Scan for the cell matching the given text and deliver its [X, Y] coordinate at center. 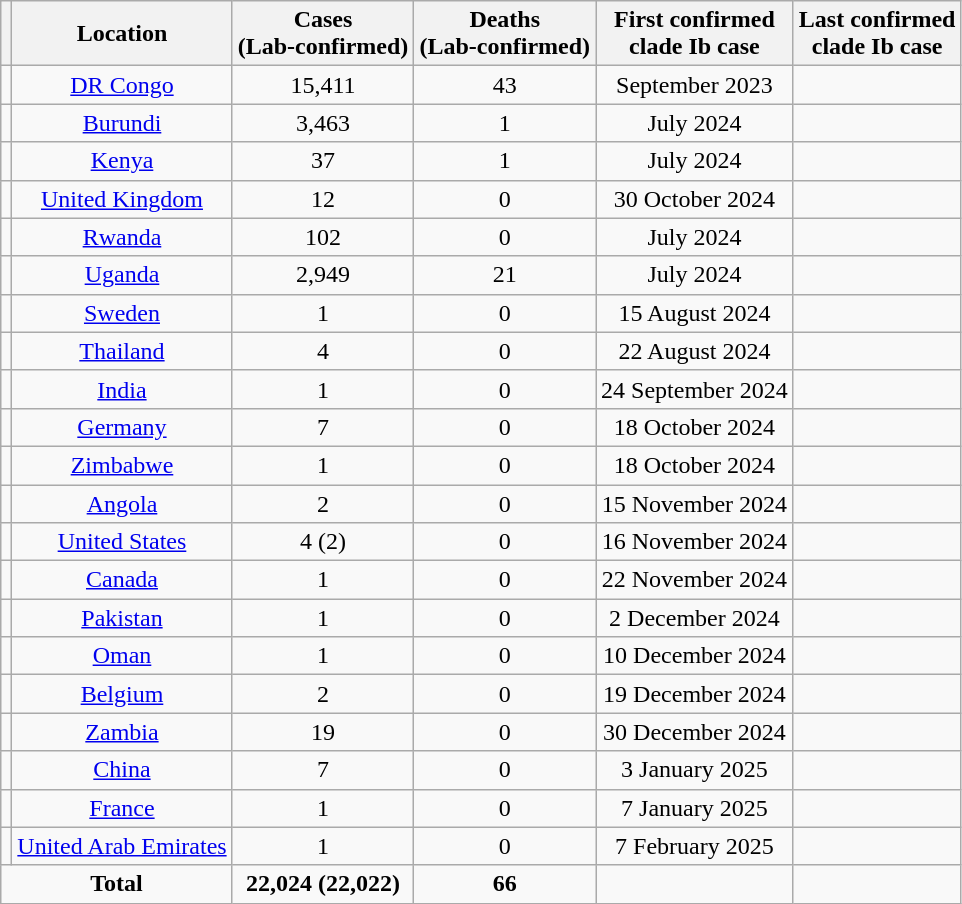
Zimbabwe [122, 465]
Deaths (Lab-confirmed) [505, 34]
12 [323, 199]
7 January 2025 [695, 808]
Oman [122, 656]
China [122, 770]
24 September 2024 [695, 389]
4 [323, 351]
16 November 2024 [695, 542]
19 December 2024 [695, 694]
3,463 [323, 123]
Pakistan [122, 618]
22 November 2024 [695, 580]
India [122, 389]
Last confirmed clade Ib case [877, 34]
Total [116, 884]
Uganda [122, 275]
Rwanda [122, 237]
Kenya [122, 161]
3 January 2025 [695, 770]
10 December 2024 [695, 656]
15,411 [323, 85]
15 August 2024 [695, 313]
United Arab Emirates [122, 846]
Location [122, 34]
Zambia [122, 732]
Sweden [122, 313]
2,949 [323, 275]
66 [505, 884]
United States [122, 542]
102 [323, 237]
2 December 2024 [695, 618]
France [122, 808]
Belgium [122, 694]
Burundi [122, 123]
Canada [122, 580]
Angola [122, 503]
4 (2) [323, 542]
15 November 2024 [695, 503]
30 December 2024 [695, 732]
7 February 2025 [695, 846]
September 2023 [695, 85]
37 [323, 161]
First confirmedclade Ib case [695, 34]
DR Congo [122, 85]
43 [505, 85]
19 [323, 732]
22 August 2024 [695, 351]
21 [505, 275]
22,024 (22,022) [323, 884]
30 October 2024 [695, 199]
Germany [122, 427]
Cases(Lab-confirmed) [323, 34]
United Kingdom [122, 199]
Thailand [122, 351]
